Search for the cell housing the specified text and yield its (x, y) center coordinate. 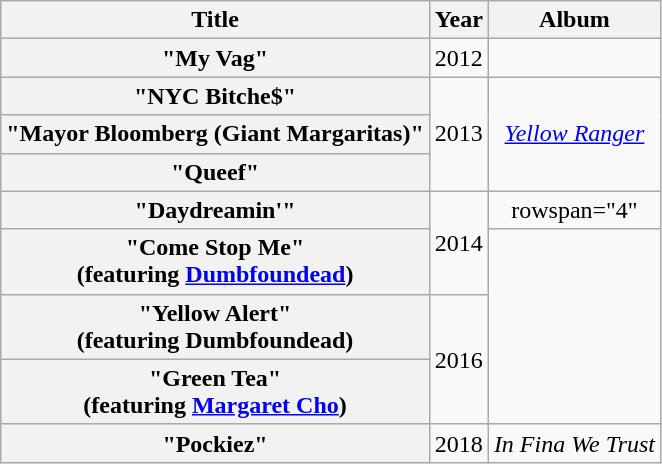
In Fina We Trust (574, 443)
rowspan="4" (574, 210)
"Yellow Alert"(featuring Dumbfoundead) (216, 326)
2018 (458, 443)
"Green Tea"(featuring Margaret Cho) (216, 392)
2016 (458, 359)
"Pockiez" (216, 443)
Album (574, 20)
"Mayor Bloomberg (Giant Margaritas)" (216, 134)
"Daydreamin'" (216, 210)
"Queef" (216, 172)
2013 (458, 134)
"My Vag" (216, 58)
Year (458, 20)
"NYC Bitche$" (216, 96)
"Come Stop Me"(featuring Dumbfoundead) (216, 262)
Title (216, 20)
2014 (458, 242)
2012 (458, 58)
Yellow Ranger (574, 134)
